Detect which cell encompasses the target text, then output its [x, y] center coordinate. 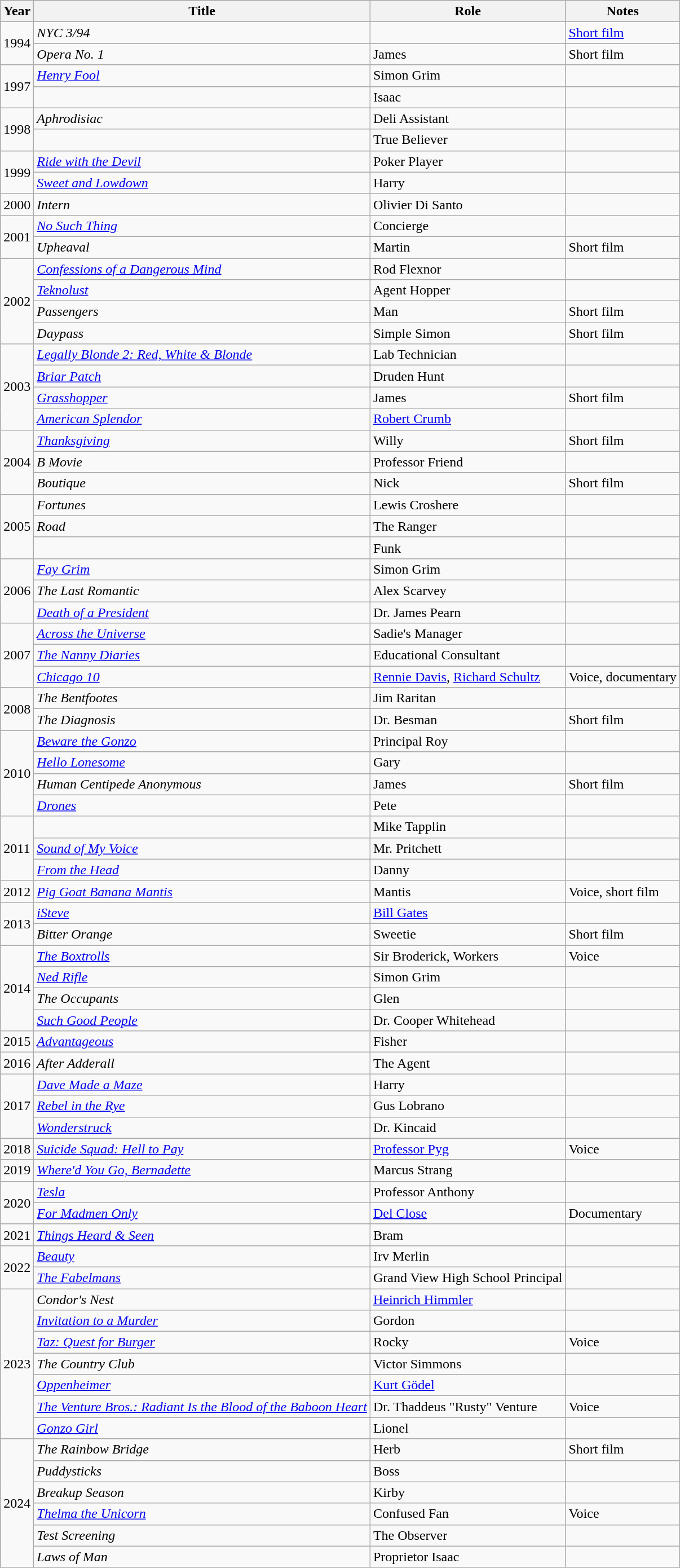
The Rainbow Bridge [202, 1450]
The Fabelmans [202, 1278]
2006 [17, 591]
2022 [17, 1267]
Human Centipede Anonymous [202, 784]
Title [202, 11]
Pete [467, 805]
2008 [17, 709]
Mantis [467, 891]
Sound of My Voice [202, 848]
Taz: Quest for Burger [202, 1342]
Notes [622, 11]
Dr. James Pearn [467, 612]
Hello Lonesome [202, 763]
Dr. Thaddeus "Rusty" Venture [467, 1407]
Rocky [467, 1342]
Drones [202, 805]
Death of a President [202, 612]
Professor Anthony [467, 1192]
Kurt Gödel [467, 1385]
Deli Assistant [467, 118]
No Such Thing [202, 226]
Upheaval [202, 247]
2010 [17, 773]
Sweetie [467, 934]
Chicago 10 [202, 677]
Suicide Squad: Hell to Pay [202, 1149]
The Observer [467, 1535]
2011 [17, 848]
Beauty [202, 1256]
Glen [467, 999]
Irv Merlin [467, 1256]
Fay Grim [202, 569]
Mr. Pritchett [467, 848]
1994 [17, 43]
Dr. Cooper Whitehead [467, 1020]
2007 [17, 655]
Kirby [467, 1492]
American Splendor [202, 419]
Rebel in the Rye [202, 1106]
Boutique [202, 483]
Voice, short film [622, 891]
B Movie [202, 462]
Lab Technician [467, 355]
Confused Fan [467, 1514]
Laws of Man [202, 1557]
Intern [202, 204]
2005 [17, 526]
Gus Lobrano [467, 1106]
Passengers [202, 312]
Confessions of a Dangerous Mind [202, 269]
Such Good People [202, 1020]
Briar Patch [202, 376]
Where'd You Go, Bernadette [202, 1170]
Grand View High School Principal [467, 1278]
Documentary [622, 1213]
2018 [17, 1149]
2013 [17, 923]
2020 [17, 1203]
Funk [467, 548]
Mike Tapplin [467, 827]
Things Heard & Seen [202, 1235]
The Agent [467, 1063]
Man [467, 312]
Grasshopper [202, 398]
Thelma the Unicorn [202, 1514]
The Ranger [467, 526]
Heinrich Himmler [467, 1299]
Across the Universe [202, 634]
Druden Hunt [467, 376]
The Bentfootes [202, 698]
The Boxtrolls [202, 956]
2002 [17, 301]
Dave Made a Maze [202, 1085]
1999 [17, 172]
Nick [467, 483]
Henry Fool [202, 76]
2021 [17, 1235]
Aphrodisiac [202, 118]
The Country Club [202, 1364]
2003 [17, 387]
Test Screening [202, 1535]
Thanksgiving [202, 441]
2014 [17, 988]
Beware the Gonzo [202, 741]
Herb [467, 1450]
Sadie's Manager [467, 634]
Breakup Season [202, 1492]
2012 [17, 891]
Voice, documentary [622, 677]
The Diagnosis [202, 720]
Road [202, 526]
The Nanny Diaries [202, 655]
2015 [17, 1042]
1997 [17, 86]
Robert Crumb [467, 419]
Poker Player [467, 161]
Jim Raritan [467, 698]
Fisher [467, 1042]
Tesla [202, 1192]
Sweet and Lowdown [202, 183]
Sir Broderick, Workers [467, 956]
Opera No. 1 [202, 54]
Oppenheimer [202, 1385]
Danny [467, 870]
Condor's Nest [202, 1299]
Victor Simmons [467, 1364]
Dr. Kincaid [467, 1127]
Legally Blonde 2: Red, White & Blonde [202, 355]
Isaac [467, 97]
Bram [467, 1235]
Wonderstruck [202, 1127]
Olivier Di Santo [467, 204]
Lionel [467, 1428]
2024 [17, 1503]
Pig Goat Banana Mantis [202, 891]
1998 [17, 129]
Role [467, 11]
2019 [17, 1170]
Willy [467, 441]
Professor Pyg [467, 1149]
Agent Hopper [467, 290]
Ned Rifle [202, 977]
The Occupants [202, 999]
Lewis Croshere [467, 505]
2001 [17, 236]
Marcus Strang [467, 1170]
Ride with the Devil [202, 161]
Professor Friend [467, 462]
Bitter Orange [202, 934]
2023 [17, 1363]
Principal Roy [467, 741]
Rod Flexnor [467, 269]
Fortunes [202, 505]
For Madmen Only [202, 1213]
2004 [17, 462]
Year [17, 11]
Gonzo Girl [202, 1428]
Puddysticks [202, 1471]
Proprietor Isaac [467, 1557]
2000 [17, 204]
Dr. Besman [467, 720]
NYC 3/94 [202, 33]
Martin [467, 247]
Invitation to a Murder [202, 1321]
Bill Gates [467, 913]
True Believer [467, 140]
Concierge [467, 226]
From the Head [202, 870]
Del Close [467, 1213]
Educational Consultant [467, 655]
The Last Romantic [202, 591]
Teknolust [202, 290]
Gordon [467, 1321]
Boss [467, 1471]
Simple Simon [467, 333]
Rennie Davis, Richard Schultz [467, 677]
iSteve [202, 913]
Daypass [202, 333]
The Venture Bros.: Radiant Is the Blood of the Baboon Heart [202, 1407]
2017 [17, 1106]
2016 [17, 1063]
Advantageous [202, 1042]
Alex Scarvey [467, 591]
Gary [467, 763]
After Adderall [202, 1063]
